Search for the cell housing the specified text and yield its (x, y) center coordinate. 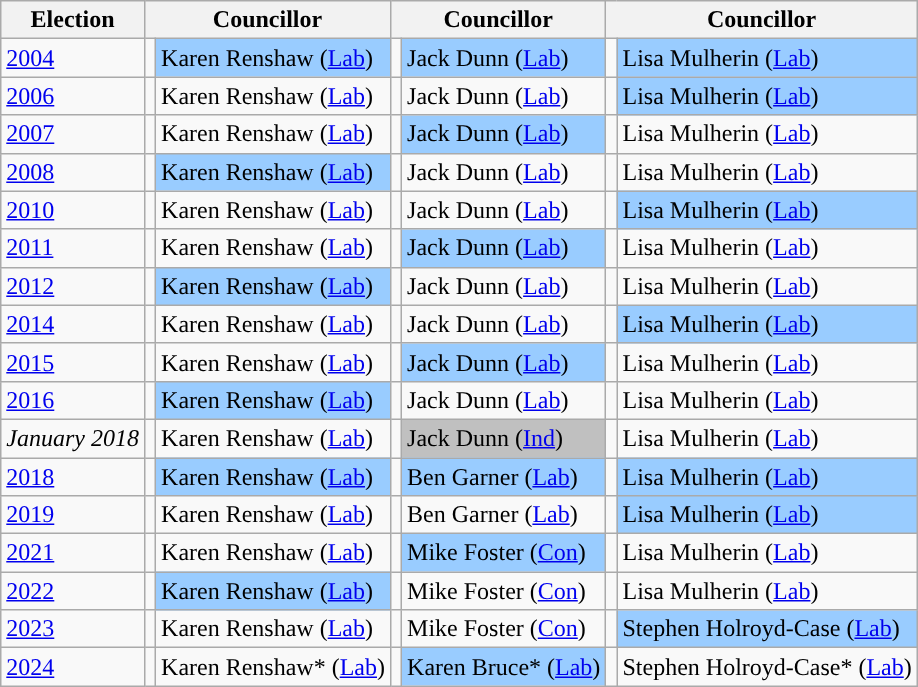
2007 (73, 134)
2023 (73, 629)
Jack Dunn (Ind) (504, 438)
2004 (73, 58)
Karen Bruce* (Lab) (504, 667)
2012 (73, 286)
2022 (73, 591)
2021 (73, 553)
Stephen Holroyd-Case (Lab) (767, 629)
2024 (73, 667)
Election (73, 20)
2008 (73, 172)
2010 (73, 210)
2006 (73, 96)
2018 (73, 477)
2016 (73, 400)
2014 (73, 324)
January 2018 (73, 438)
Karen Renshaw* (Lab) (274, 667)
2019 (73, 515)
2011 (73, 248)
2015 (73, 362)
Stephen Holroyd-Case* (Lab) (767, 667)
